Return [x, y] of the center of cell containing provided text 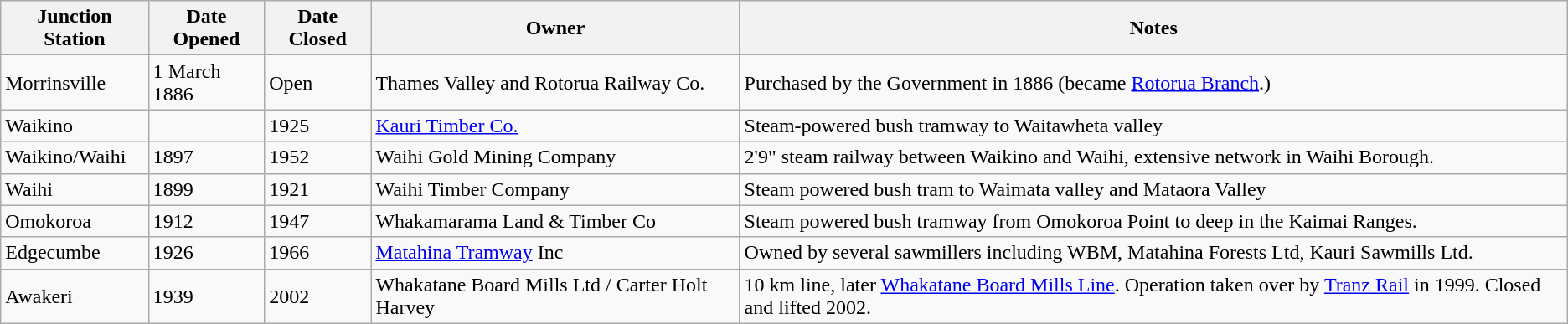
Date Closed [318, 28]
Morrinsville [75, 82]
1925 [318, 126]
Junction Station [75, 28]
Whakatane Board Mills Ltd / Carter Holt Harvey [555, 296]
Omokoroa [75, 221]
Thames Valley and Rotorua Railway Co. [555, 82]
Steam powered bush tram to Waimata valley and Mataora Valley [1153, 189]
1897 [206, 157]
Waihi Gold Mining Company [555, 157]
Matahina Tramway Inc [555, 253]
1966 [318, 253]
Kauri Timber Co. [555, 126]
10 km line, later Whakatane Board Mills Line. Operation taken over by Tranz Rail in 1999. Closed and lifted 2002. [1153, 296]
1926 [206, 253]
1947 [318, 221]
1 March 1886 [206, 82]
Open [318, 82]
1939 [206, 296]
Waihi Timber Company [555, 189]
Edgecumbe [75, 253]
Purchased by the Government in 1886 (became Rotorua Branch.) [1153, 82]
2'9" steam railway between Waikino and Waihi, extensive network in Waihi Borough. [1153, 157]
Whakamarama Land & Timber Co [555, 221]
Date Opened [206, 28]
Steam powered bush tramway from Omokoroa Point to deep in the Kaimai Ranges. [1153, 221]
Steam-powered bush tramway to Waitawheta valley [1153, 126]
Owner [555, 28]
Waihi [75, 189]
Waikino/Waihi [75, 157]
Waikino [75, 126]
1952 [318, 157]
1899 [206, 189]
1921 [318, 189]
1912 [206, 221]
Notes [1153, 28]
Owned by several sawmillers including WBM, Matahina Forests Ltd, Kauri Sawmills Ltd. [1153, 253]
2002 [318, 296]
Awakeri [75, 296]
